Output the [X, Y] coordinate of the center of the cell containing the given text.  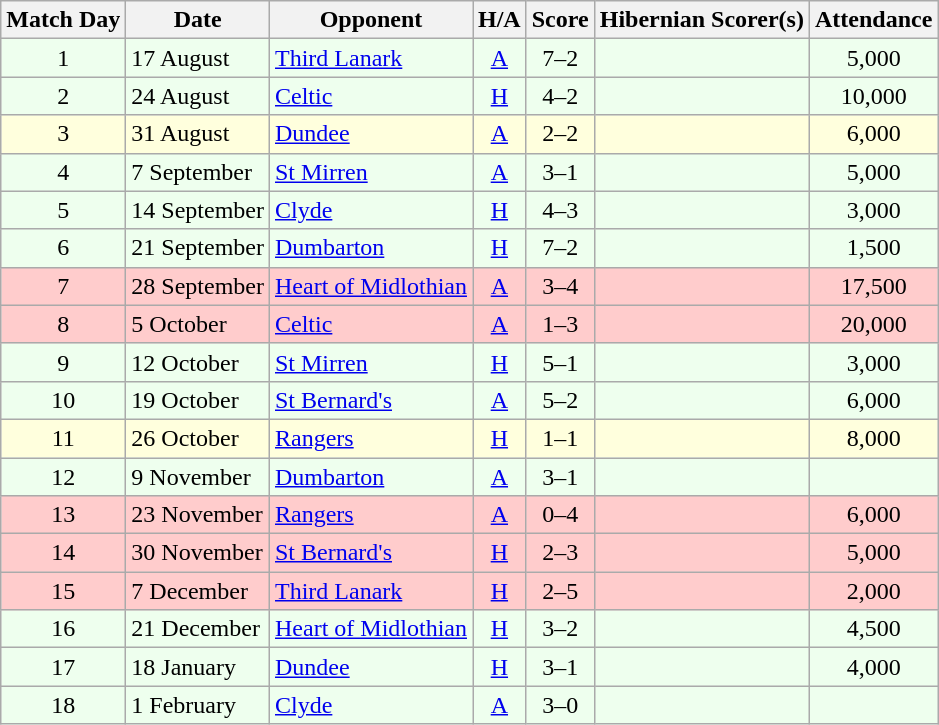
18 January [198, 667]
Score [560, 20]
H/A [499, 20]
31 August [198, 134]
2–3 [560, 553]
12 October [198, 362]
Date [198, 20]
1 [64, 58]
4–2 [560, 96]
10,000 [873, 96]
4,500 [873, 629]
Match Day [64, 20]
17 [64, 667]
23 November [198, 515]
20,000 [873, 324]
19 October [198, 400]
5–2 [560, 400]
21 September [198, 248]
2–2 [560, 134]
7 September [198, 172]
5–1 [560, 362]
8,000 [873, 438]
Opponent [370, 20]
18 [64, 705]
4 [64, 172]
14 [64, 553]
8 [64, 324]
9 [64, 362]
10 [64, 400]
1–1 [560, 438]
5 October [198, 324]
5 [64, 210]
3–4 [560, 286]
12 [64, 477]
24 August [198, 96]
3–0 [560, 705]
2 [64, 96]
26 October [198, 438]
Hibernian Scorer(s) [702, 20]
3 [64, 134]
0–4 [560, 515]
17 August [198, 58]
15 [64, 591]
3–2 [560, 629]
13 [64, 515]
4–3 [560, 210]
16 [64, 629]
17,500 [873, 286]
2,000 [873, 591]
Attendance [873, 20]
9 November [198, 477]
1,500 [873, 248]
2–5 [560, 591]
6 [64, 248]
1 February [198, 705]
4,000 [873, 667]
14 September [198, 210]
28 September [198, 286]
21 December [198, 629]
7 [64, 286]
1–3 [560, 324]
11 [64, 438]
30 November [198, 553]
7 December [198, 591]
